Pinpoint the cell where the given text exists, returning its [X, Y] midpoint coordinate. 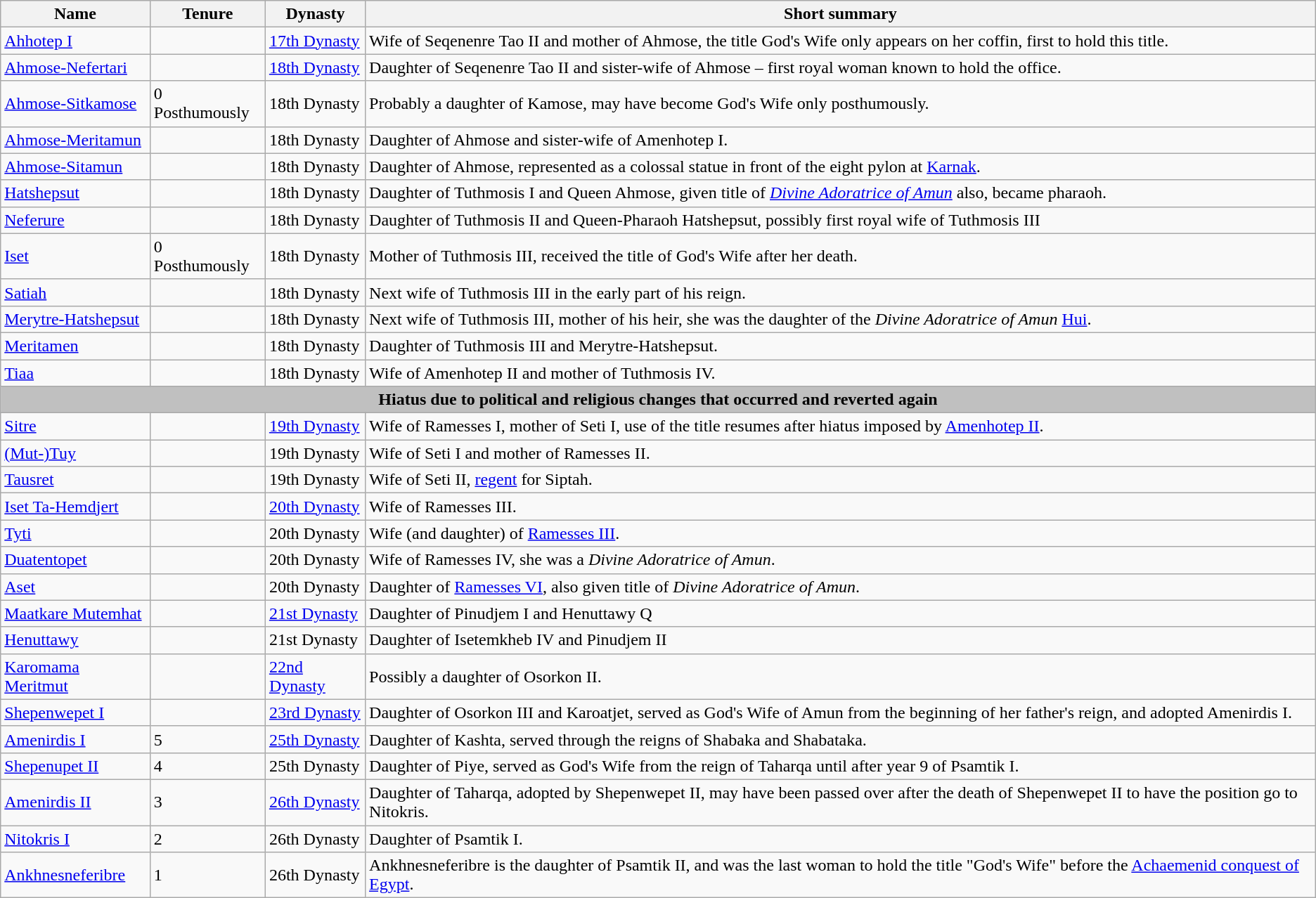
Tyti [76, 533]
1 [207, 876]
Wife of Seti II, regent for Siptah. [841, 480]
Next wife of Tuthmosis III in the early part of his reign. [841, 292]
Daughter of Tuthmosis III and Merytre-Hatshepsut. [841, 346]
Ahmose-Meritamun [76, 140]
Ankhnesneferibre [76, 876]
Wife (and daughter) of Ramesses III. [841, 533]
Maatkare Mutemhat [76, 613]
Henuttawy [76, 640]
Shepenwepet I [76, 712]
Daughter of Osorkon III and Karoatjet, served as God's Wife of Amun from the beginning of her father's reign, and adopted Amenirdis I. [841, 712]
Duatentopet [76, 560]
5 [207, 739]
Daughter of Taharqa, adopted by Shepenwepet II, may have been passed over after the death of Shepenwepet II to have the position go to Nitokris. [841, 802]
Shepenupet II [76, 766]
Mother of Tuthmosis III, received the title of God's Wife after her death. [841, 256]
Ankhnesneferibre is the daughter of Psamtik II, and was the last woman to hold the title "God's Wife" before the Achaemenid conquest of Egypt. [841, 876]
Name [76, 14]
Ahhotep I [76, 41]
2 [207, 838]
Wife of Seti I and mother of Ramesses II. [841, 453]
Wife of Ramesses I, mother of Seti I, use of the title resumes after hiatus imposed by Amenhotep II. [841, 427]
Daughter of Kashta, served through the reigns of Shabaka and Shabataka. [841, 739]
Tausret [76, 480]
Amenirdis II [76, 802]
Wife of Seqenenre Tao II and mother of Ahmose, the title God's Wife only appears on her coffin, first to hold this title. [841, 41]
3 [207, 802]
Dynasty [315, 14]
Tiaa [76, 373]
(Mut-)Tuy [76, 453]
Karomama Meritmut [76, 676]
Nitokris I [76, 838]
Probably a daughter of Kamose, may have become God's Wife only posthumously. [841, 104]
Daughter of Isetemkheb IV and Pinudjem II [841, 640]
Daughter of Pinudjem I and Henuttawy Q [841, 613]
23rd Dynasty [315, 712]
Possibly a daughter of Osorkon II. [841, 676]
Daughter of Piye, served as God's Wife from the reign of Taharqa until after year 9 of Psamtik I. [841, 766]
Amenirdis I [76, 739]
Next wife of Tuthmosis III, mother of his heir, she was the daughter of the Divine Adoratrice of Amun Hui. [841, 319]
Tenure [207, 14]
Iset Ta-Hemdjert [76, 507]
Wife of Amenhotep II and mother of Tuthmosis IV. [841, 373]
Daughter of Ramesses VI, also given title of Divine Adoratrice of Amun. [841, 587]
Daughter of Ahmose, represented as a colossal statue in front of the eight pylon at Karnak. [841, 167]
Aset [76, 587]
Hatshepsut [76, 193]
Ahmose-Sitamun [76, 167]
22nd Dynasty [315, 676]
Short summary [841, 14]
Meritamen [76, 346]
Merytre-Hatshepsut [76, 319]
Daughter of Tuthmosis II and Queen-Pharaoh Hatshepsut, possibly first royal wife of Tuthmosis III [841, 220]
Ahmose-Sitkamose [76, 104]
Sitre [76, 427]
Daughter of Tuthmosis I and Queen Ahmose, given title of Divine Adoratrice of Amun also, became pharaoh. [841, 193]
Wife of Ramesses III. [841, 507]
Neferure [76, 220]
Hiatus due to political and religious changes that occurred and reverted again [658, 400]
Satiah [76, 292]
Daughter of Seqenenre Tao II and sister-wife of Ahmose – first royal woman known to hold the office. [841, 67]
Iset [76, 256]
Ahmose-Nefertari [76, 67]
4 [207, 766]
Daughter of Psamtik I. [841, 838]
Wife of Ramesses IV, she was a Divine Adoratrice of Amun. [841, 560]
17th Dynasty [315, 41]
Daughter of Ahmose and sister-wife of Amenhotep I. [841, 140]
